Return [X, Y] of the center of cell containing provided text 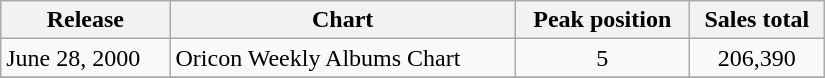
Oricon Weekly Albums Chart [342, 58]
Release [86, 20]
Sales total [756, 20]
Chart [342, 20]
June 28, 2000 [86, 58]
5 [602, 58]
Peak position [602, 20]
206,390 [756, 58]
